Provide the [X, Y] coordinate of the cell's center where the given text is located.  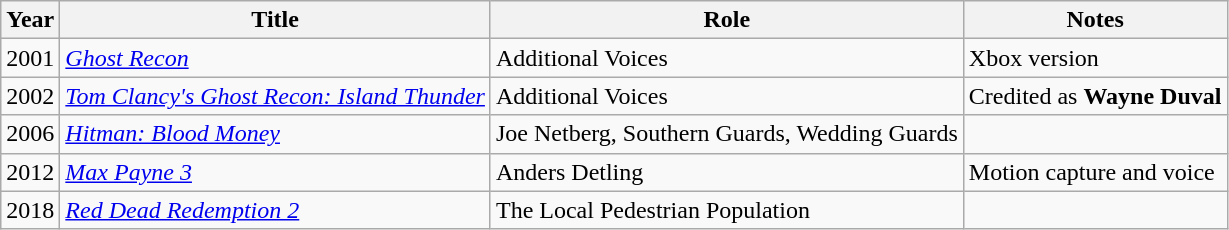
Red Dead Redemption 2 [276, 210]
2018 [30, 210]
2006 [30, 134]
2002 [30, 96]
Role [726, 20]
Notes [1095, 20]
Joe Netberg, Southern Guards, Wedding Guards [726, 134]
Year [30, 20]
Anders Detling [726, 172]
The Local Pedestrian Population [726, 210]
Max Payne 3 [276, 172]
Credited as Wayne Duval [1095, 96]
2012 [30, 172]
Hitman: Blood Money [276, 134]
2001 [30, 58]
Xbox version [1095, 58]
Motion capture and voice [1095, 172]
Tom Clancy's Ghost Recon: Island Thunder [276, 96]
Ghost Recon [276, 58]
Title [276, 20]
